Search for the cell housing the specified text and yield its (X, Y) center coordinate. 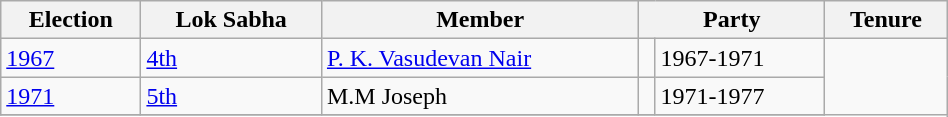
1971-1977 (740, 96)
M.M Joseph (480, 96)
Party (732, 20)
Member (480, 20)
5th (232, 96)
Election (71, 20)
P. K. Vasudevan Nair (480, 58)
1967-1971 (740, 58)
1971 (71, 96)
Lok Sabha (232, 20)
Tenure (886, 20)
1967 (71, 58)
4th (232, 58)
